Return the (x, y) coordinate for the center point of the cell that contains the specified text.  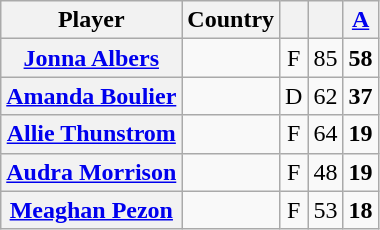
Player (92, 20)
Amanda Boulier (92, 96)
85 (326, 58)
Meaghan Pezon (92, 210)
D (294, 96)
48 (326, 172)
58 (360, 58)
53 (326, 210)
Audra Morrison (92, 172)
62 (326, 96)
Jonna Albers (92, 58)
37 (360, 96)
A (360, 20)
Allie Thunstrom (92, 134)
Country (231, 20)
64 (326, 134)
18 (360, 210)
